Pinpoint the cell where the given text exists, returning its [x, y] midpoint coordinate. 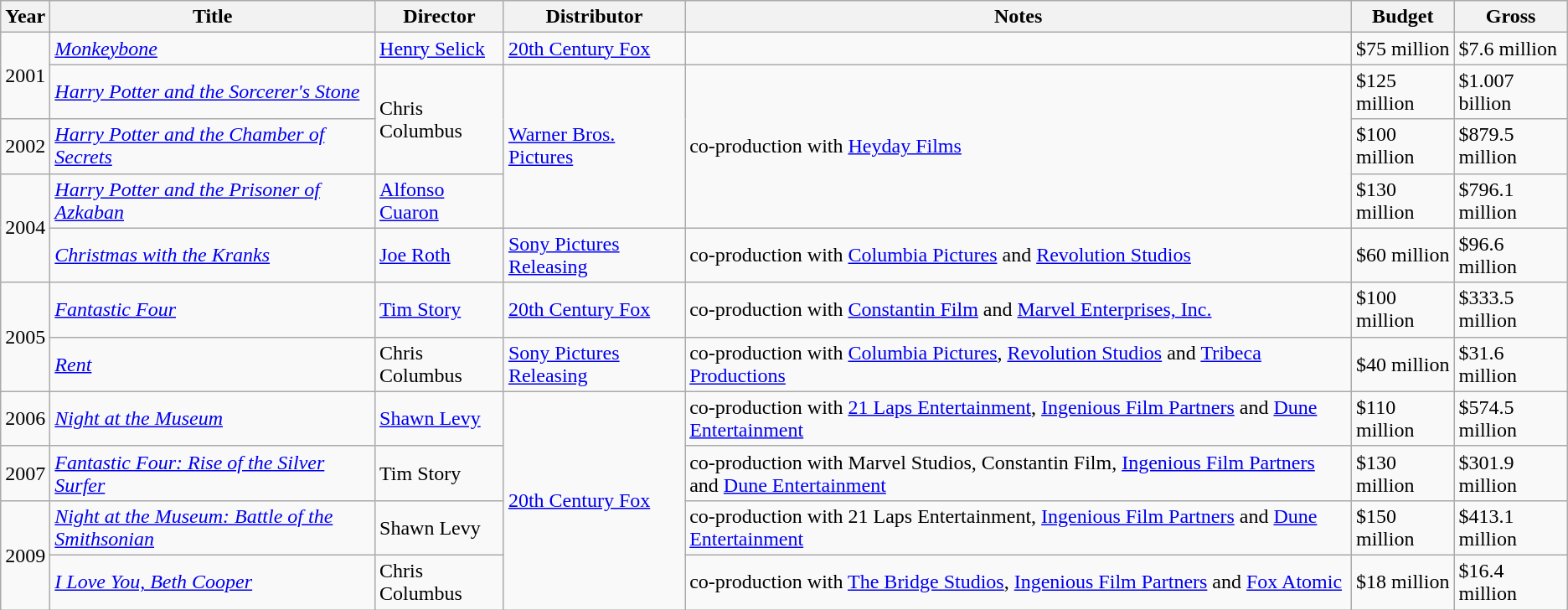
$796.1 million [1511, 201]
co-production with Constantin Film and Marvel Enterprises, Inc. [1019, 310]
2007 [25, 473]
Joe Roth [440, 255]
Night at the Museum: Battle of the Smithsonian [213, 528]
Christmas with the Kranks [213, 255]
2009 [25, 555]
co-production with Columbia Pictures and Revolution Studios [1019, 255]
co-production with Columbia Pictures, Revolution Studios and Tribeca Productions [1019, 364]
Warner Bros. Pictures [594, 146]
I Love You, Beth Cooper [213, 582]
Gross [1511, 17]
$40 million [1403, 364]
$125 million [1403, 92]
$7.6 million [1511, 49]
$879.5 million [1511, 146]
$333.5 million [1511, 310]
Title [213, 17]
Distributor [594, 17]
$150 million [1403, 528]
Harry Potter and the Chamber of Secrets [213, 146]
Alfonso Cuaron [440, 201]
2002 [25, 146]
Fantastic Four: Rise of the Silver Surfer [213, 473]
$574.5 million [1511, 419]
Henry Selick [440, 49]
$60 million [1403, 255]
Year [25, 17]
$18 million [1403, 582]
Rent [213, 364]
Fantastic Four [213, 310]
$301.9 million [1511, 473]
$16.4 million [1511, 582]
$75 million [1403, 49]
Director [440, 17]
2001 [25, 75]
co-production with The Bridge Studios, Ingenious Film Partners and Fox Atomic [1019, 582]
Notes [1019, 17]
$96.6 million [1511, 255]
Harry Potter and the Sorcerer's Stone [213, 92]
2004 [25, 228]
2005 [25, 337]
2006 [25, 419]
$1.007 billion [1511, 92]
co-production with Marvel Studios, Constantin Film, Ingenious Film Partners and Dune Entertainment [1019, 473]
$413.1 million [1511, 528]
Harry Potter and the Prisoner of Azkaban [213, 201]
Monkeybone [213, 49]
Budget [1403, 17]
$31.6 million [1511, 364]
Night at the Museum [213, 419]
co-production with Heyday Films [1019, 146]
$110 million [1403, 419]
